Search for the cell housing the specified text and yield its [X, Y] center coordinate. 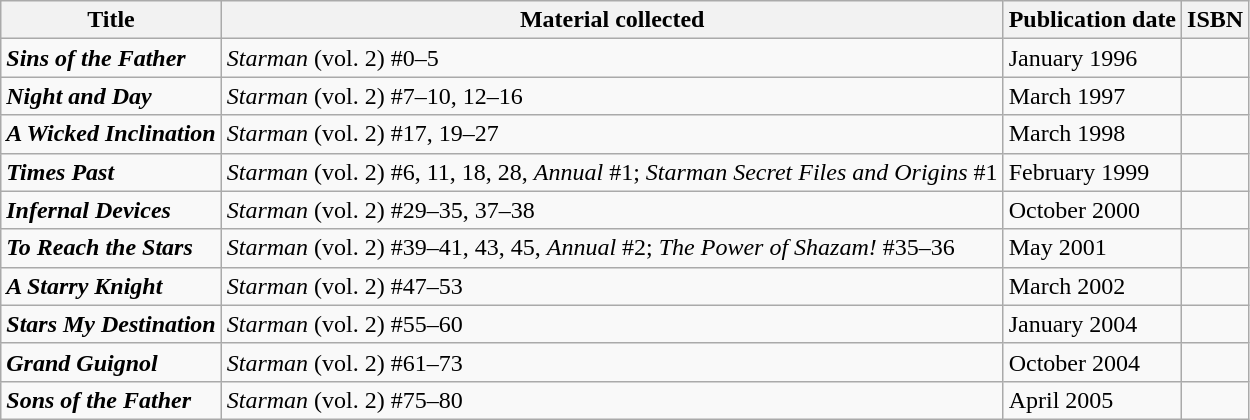
Night and Day [111, 96]
A Starry Knight [111, 286]
Starman (vol. 2) #39–41, 43, 45, Annual #2; The Power of Shazam! #35–36 [612, 248]
Times Past [111, 172]
February 1999 [1092, 172]
Infernal Devices [111, 210]
A Wicked Inclination [111, 134]
October 2004 [1092, 362]
Starman (vol. 2) #47–53 [612, 286]
April 2005 [1092, 400]
Starman (vol. 2) #61–73 [612, 362]
Sins of the Father [111, 58]
To Reach the Stars [111, 248]
January 1996 [1092, 58]
Starman (vol. 2) #55–60 [612, 324]
ISBN [1216, 20]
October 2000 [1092, 210]
Starman (vol. 2) #7–10, 12–16 [612, 96]
March 2002 [1092, 286]
Starman (vol. 2) #6, 11, 18, 28, Annual #1; Starman Secret Files and Origins #1 [612, 172]
Title [111, 20]
Publication date [1092, 20]
March 1997 [1092, 96]
Starman (vol. 2) #29–35, 37–38 [612, 210]
Starman (vol. 2) #75–80 [612, 400]
Grand Guignol [111, 362]
Material collected [612, 20]
May 2001 [1092, 248]
March 1998 [1092, 134]
January 2004 [1092, 324]
Stars My Destination [111, 324]
Sons of the Father [111, 400]
Starman (vol. 2) #17, 19–27 [612, 134]
Starman (vol. 2) #0–5 [612, 58]
